Search for the cell housing the specified text and yield its (X, Y) center coordinate. 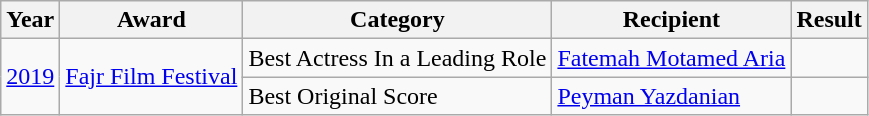
Result (829, 20)
Best Original Score (398, 96)
2019 (30, 77)
Fatemah Motamed Aria (672, 58)
Best Actress In a Leading Role (398, 58)
Award (152, 20)
Recipient (672, 20)
Year (30, 20)
Peyman Yazdanian (672, 96)
Fajr Film Festival (152, 77)
Category (398, 20)
